Detect which cell encompasses the target text, then output its [x, y] center coordinate. 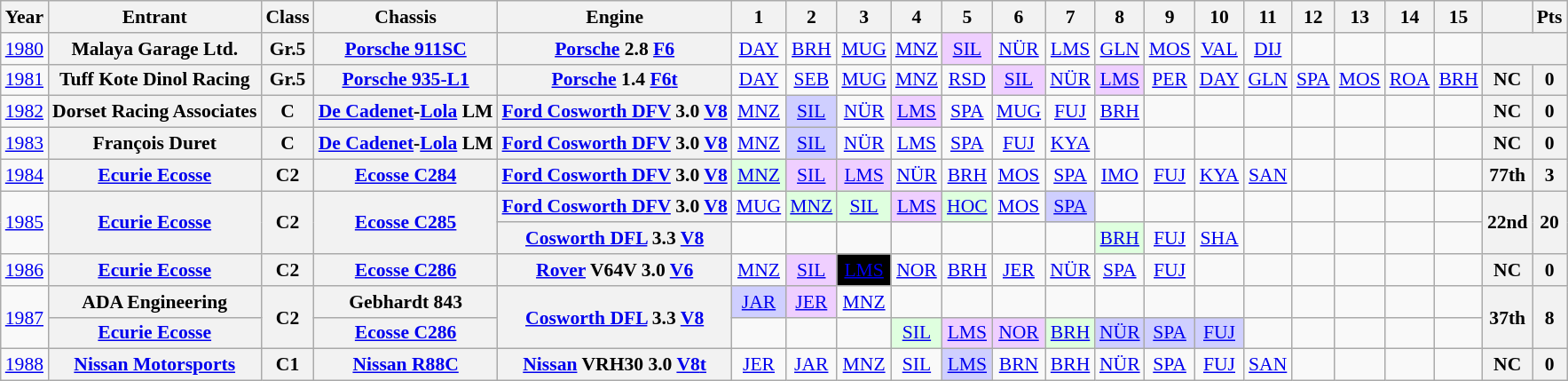
Ecosse C285 [406, 222]
Dorset Racing Associates [154, 112]
15 [1459, 17]
7 [1070, 17]
20 [1549, 222]
SEB [811, 80]
11 [1267, 17]
DIJ [1267, 49]
22nd [1508, 222]
SHA [1219, 239]
Year [25, 17]
VAL [1219, 49]
2 [811, 17]
1981 [25, 80]
Nissan R88C [406, 365]
10 [1219, 17]
5 [967, 17]
Nissan Motorsports [154, 365]
77th [1508, 175]
13 [1359, 17]
1983 [25, 144]
Porsche 1.4 F6t [615, 80]
Pts [1549, 17]
1985 [25, 222]
Gebhardt 843 [406, 302]
RSD [967, 80]
Malaya Garage Ltd. [154, 49]
Porsche 2.8 F6 [615, 49]
ROA [1410, 80]
HOC [967, 207]
PER [1170, 80]
1 [760, 17]
IMO [1120, 175]
Ecosse C284 [406, 175]
François Duret [154, 144]
9 [1170, 17]
BRN [1019, 365]
1987 [25, 318]
1982 [25, 112]
Porsche 911SC [406, 49]
6 [1019, 17]
Engine [615, 17]
Tuff Kote Dinol Racing [154, 80]
1986 [25, 270]
ADA Engineering [154, 302]
1984 [25, 175]
4 [917, 17]
Porsche 935-L1 [406, 80]
C1 [288, 365]
Chassis [406, 17]
1980 [25, 49]
1988 [25, 365]
14 [1410, 17]
37th [1508, 318]
Rover V64V 3.0 V6 [615, 270]
Nissan VRH30 3.0 V8t [615, 365]
Class [288, 17]
12 [1313, 17]
Entrant [154, 17]
